Find where the given text appears and provide that cell's center as [x, y] coordinate. 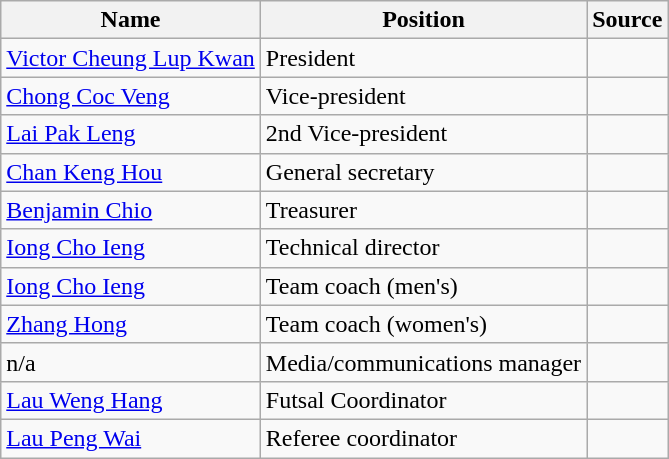
Name [131, 20]
Benjamin Chio [131, 210]
Technical director [423, 248]
Source [628, 20]
Victor Cheung Lup Kwan [131, 58]
Lai Pak Leng [131, 134]
General secretary [423, 172]
n/a [131, 362]
2nd Vice-president [423, 134]
Team coach (men's) [423, 286]
Futsal Coordinator [423, 400]
Lau Peng Wai [131, 438]
Media/communications manager [423, 362]
Lau Weng Hang [131, 400]
Vice-president [423, 96]
Chong Coc Veng [131, 96]
President [423, 58]
Zhang Hong [131, 324]
Referee coordinator [423, 438]
Treasurer [423, 210]
Chan Keng Hou [131, 172]
Position [423, 20]
Team coach (women's) [423, 324]
